Return the [X, Y] coordinate for the center point of the cell that contains the specified text.  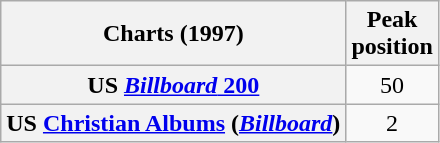
Peakposition [392, 34]
US Christian Albums (Billboard) [174, 123]
Charts (1997) [174, 34]
US Billboard 200 [174, 85]
2 [392, 123]
50 [392, 85]
